For the text-containing cell, return its midpoint in [X, Y] coordinate format. 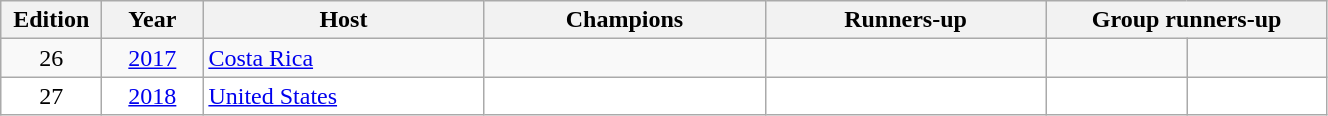
2018 [152, 96]
Group runners-up [1186, 20]
Champions [624, 20]
United States [344, 96]
Edition [52, 20]
27 [52, 96]
Costa Rica [344, 58]
26 [52, 58]
Year [152, 20]
Host [344, 20]
Runners-up [906, 20]
2017 [152, 58]
